Provide the [x, y] coordinate of the cell's center where the given text is located.  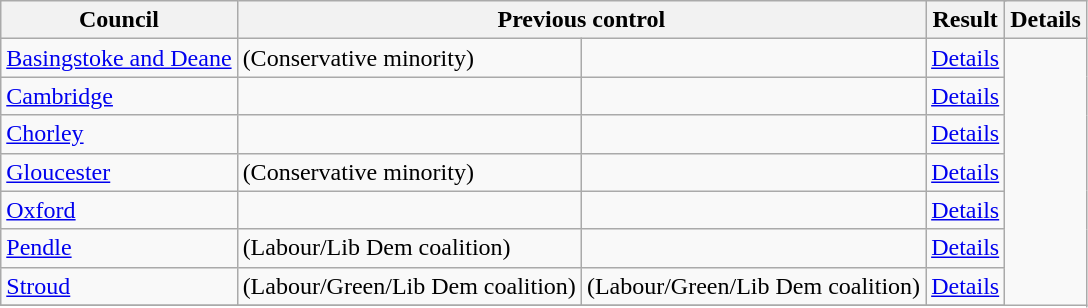
Gloucester [119, 172]
Stroud [119, 286]
Result [966, 20]
(Labour/Lib Dem coalition) [409, 248]
Cambridge [119, 96]
Oxford [119, 210]
Council [119, 20]
Basingstoke and Deane [119, 58]
Chorley [119, 134]
Pendle [119, 248]
Previous control [582, 20]
